Provide the [x, y] coordinate of the cell's center where the given text is located.  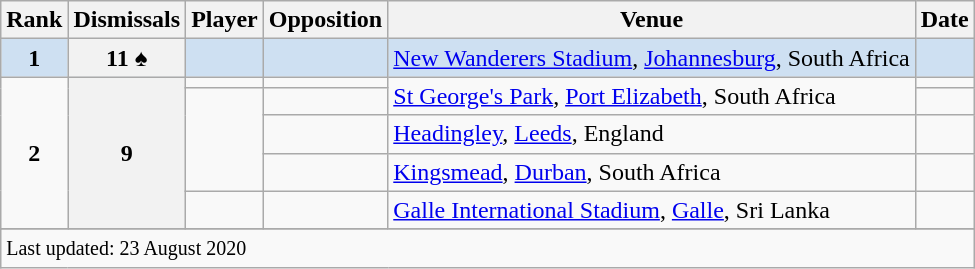
Opposition [325, 20]
Rank [34, 20]
Last updated: 23 August 2020 [488, 248]
2 [34, 153]
Headingley, Leeds, England [652, 134]
St George's Park, Port Elizabeth, South Africa [652, 96]
11 ♠ [127, 58]
9 [127, 153]
Date [944, 20]
Dismissals [127, 20]
Galle International Stadium, Galle, Sri Lanka [652, 210]
Kingsmead, Durban, South Africa [652, 172]
New Wanderers Stadium, Johannesburg, South Africa [652, 58]
Venue [652, 20]
Player [225, 20]
1 [34, 58]
